Locate the cell with the specified text and output its [X, Y] center coordinate. 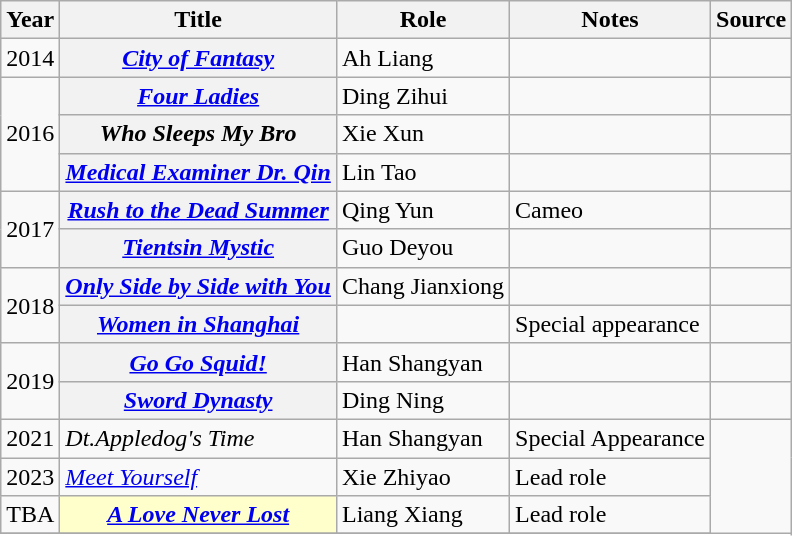
A Love Never Lost [198, 515]
Guo Deyou [422, 248]
Ding Zihui [422, 96]
Dt.Appledog's Time [198, 438]
Rush to the Dead Summer [198, 210]
Four Ladies [198, 96]
Chang Jianxiong [422, 286]
Go Go Squid! [198, 362]
Ah Liang [422, 58]
Women in Shanghai [198, 324]
Cameo [610, 210]
Medical Examiner Dr. Qin [198, 172]
Xie Xun [422, 134]
2016 [30, 134]
Qing Yun [422, 210]
TBA [30, 515]
Source [752, 20]
2017 [30, 229]
Title [198, 20]
Notes [610, 20]
Year [30, 20]
2019 [30, 381]
Liang Xiang [422, 515]
2018 [30, 305]
Special appearance [610, 324]
Role [422, 20]
Meet Yourself [198, 477]
City of Fantasy [198, 58]
Sword Dynasty [198, 400]
Only Side by Side with You [198, 286]
Who Sleeps My Bro [198, 134]
Ding Ning [422, 400]
2021 [30, 438]
2023 [30, 477]
Lin Tao [422, 172]
Xie Zhiyao [422, 477]
2014 [30, 58]
Tientsin Mystic [198, 248]
Special Appearance [610, 438]
